Output the [x, y] coordinate of the center of the cell containing the given text.  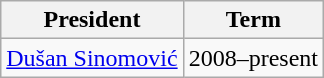
2008–present [253, 58]
Dušan Sinomović [92, 58]
President [92, 20]
Term [253, 20]
